Scan for the cell matching the given text and deliver its [x, y] coordinate at center. 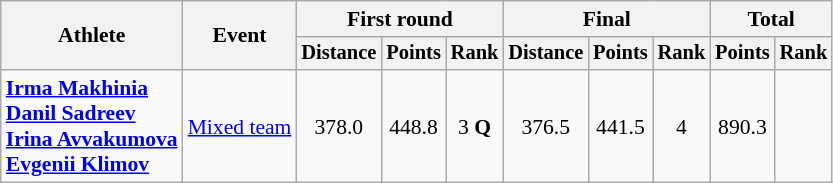
378.0 [338, 126]
Event [240, 36]
Total [771, 19]
Mixed team [240, 126]
Final [606, 19]
First round [400, 19]
Irma MakhiniaDanil SadreevIrina AvvakumovaEvgenii Klimov [92, 126]
Athlete [92, 36]
890.3 [742, 126]
448.8 [413, 126]
3 Q [475, 126]
376.5 [546, 126]
4 [682, 126]
441.5 [620, 126]
